Scan for the cell matching the given text and deliver its (x, y) coordinate at center. 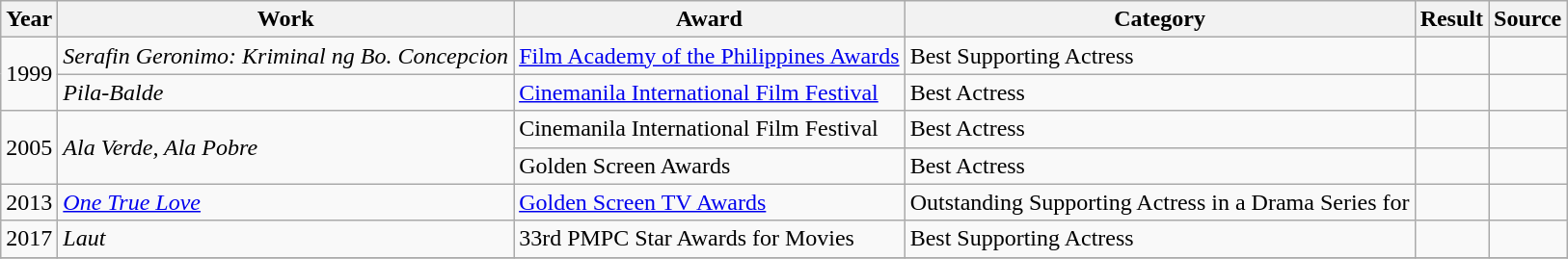
Film Academy of the Philippines Awards (710, 56)
Source (1527, 19)
33rd PMPC Star Awards for Movies (710, 239)
Category (1159, 19)
2017 (29, 239)
Outstanding Supporting Actress in a Drama Series for (1159, 202)
Golden Screen Awards (710, 166)
Golden Screen TV Awards (710, 202)
2005 (29, 147)
Serafin Geronimo: Kriminal ng Bo. Concepcion (285, 56)
Award (710, 19)
Ala Verde, Ala Pobre (285, 147)
1999 (29, 74)
Pila-Balde (285, 92)
Year (29, 19)
Result (1451, 19)
Laut (285, 239)
2013 (29, 202)
One True Love (285, 202)
Work (285, 19)
